Determine the [x, y] coordinate at the center of the cell enclosing the given text.  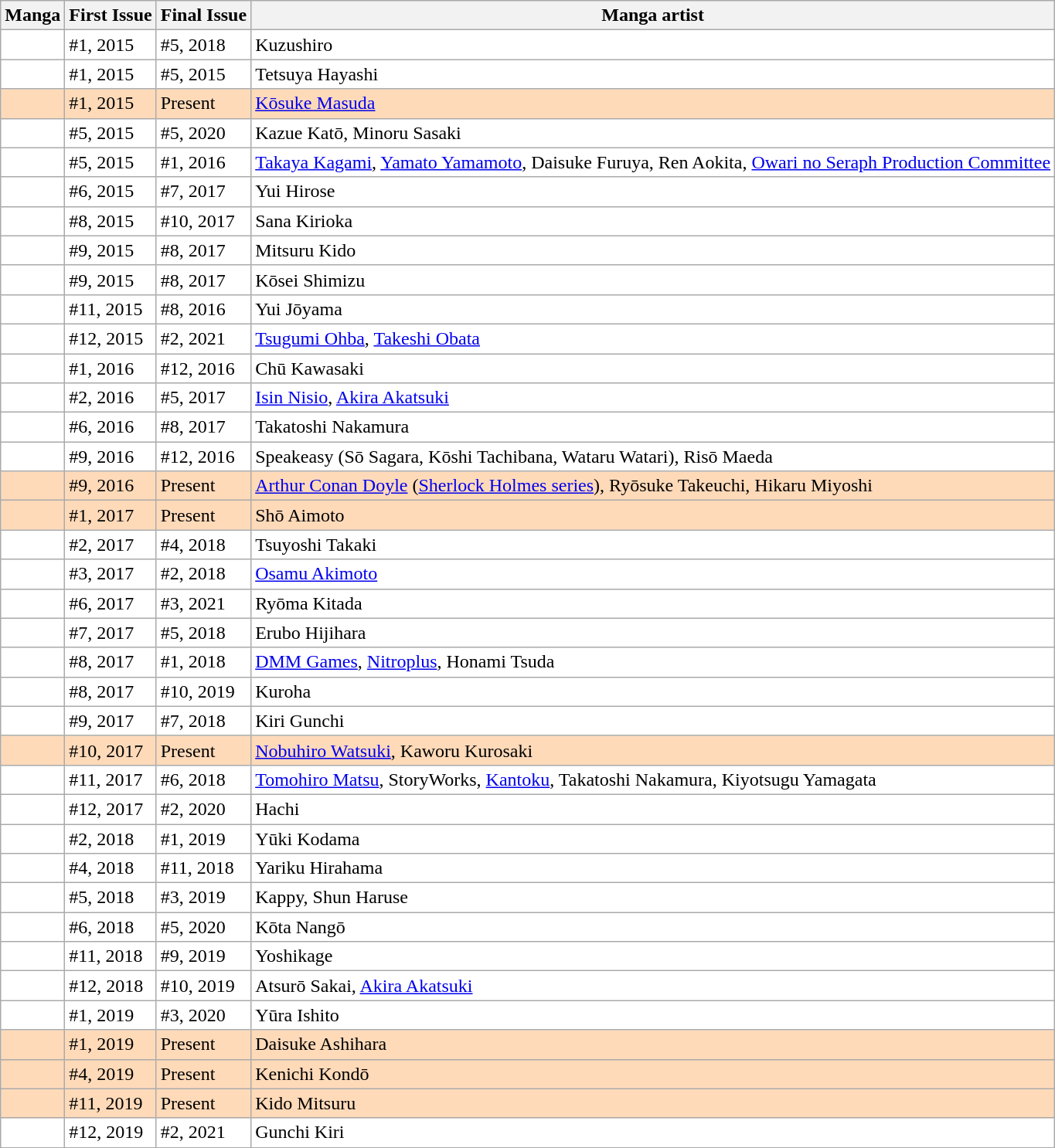
Yūra Ishito [653, 1015]
#1, 2017 [111, 515]
#12, 2019 [111, 1133]
Kōsuke Masuda [653, 104]
#8, 2015 [111, 221]
Atsurō Sakai, Akira Akatsuki [653, 986]
Takatoshi Nakamura [653, 427]
Tsuyoshi Takaki [653, 545]
#1, 2018 [203, 662]
#11, 2019 [111, 1103]
Gunchi Kiri [653, 1133]
Yoshikage [653, 956]
#7, 2018 [203, 721]
Tomohiro Matsu, StoryWorks, Kantoku, Takatoshi Nakamura, Kiyotsugu Yamagata [653, 779]
#12, 2015 [111, 338]
Kido Mitsuru [653, 1103]
Yui Jōyama [653, 309]
#5, 2017 [203, 398]
Kazue Katō, Minoru Sasaki [653, 133]
Ryōma Kitada [653, 603]
#2, 2020 [203, 809]
Takaya Kagami, Yamato Yamamoto, Daisuke Furuya, Ren Aokita, Owari no Seraph Production Committee [653, 162]
Kōsei Shimizu [653, 280]
Isin Nisio, Akira Akatsuki [653, 398]
Osamu Akimoto [653, 574]
#12, 2017 [111, 809]
#6, 2015 [111, 192]
Tetsuya Hayashi [653, 74]
Hachi [653, 809]
#2, 2016 [111, 398]
Sana Kirioka [653, 221]
Kōta Nangō [653, 927]
#12, 2018 [111, 986]
Erubo Hijihara [653, 633]
#11, 2015 [111, 309]
Kuzushiro [653, 45]
Chū Kawasaki [653, 369]
Shō Aimoto [653, 515]
First Issue [111, 15]
Nobuhiro Watsuki, Kaworu Kurosaki [653, 750]
#9, 2017 [111, 721]
DMM Games, Nitroplus, Honami Tsuda [653, 662]
Manga [32, 15]
Kenichi Kondō [653, 1074]
Yui Hirose [653, 192]
#3, 2017 [111, 574]
Kiri Gunchi [653, 721]
#11, 2017 [111, 779]
Speakeasy (Sō Sagara, Kōshi Tachibana, Wataru Watari), Risō Maeda [653, 457]
Yariku Hirahama [653, 868]
#3, 2020 [203, 1015]
#9, 2019 [203, 956]
Daisuke Ashihara [653, 1044]
#2, 2017 [111, 545]
Final Issue [203, 15]
#3, 2019 [203, 898]
Kuroha [653, 691]
#8, 2016 [203, 309]
#6, 2016 [111, 427]
#3, 2021 [203, 603]
#6, 2017 [111, 603]
Tsugumi Ohba, Takeshi Obata [653, 338]
Mitsuru Kido [653, 250]
#4, 2019 [111, 1074]
Arthur Conan Doyle (Sherlock Holmes series), Ryōsuke Takeuchi, Hikaru Miyoshi [653, 486]
Manga artist [653, 15]
Kappy, Shun Haruse [653, 898]
Yūki Kodama [653, 838]
